Capture the cell that displays the provided text and extract its (X, Y) central coordinate. 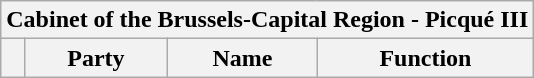
Party (96, 58)
Cabinet of the Brussels-Capital Region - Picqué III (268, 20)
Function (426, 58)
Name (242, 58)
